Determine the (X, Y) coordinate at the center of the cell enclosing the given text.  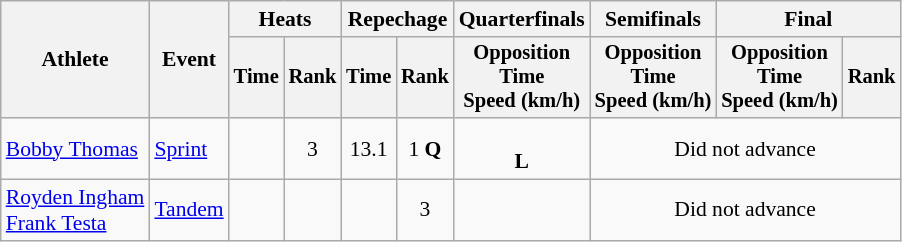
Bobby Thomas (76, 148)
Final (808, 19)
Royden InghamFrank Testa (76, 210)
Tandem (188, 210)
Event (188, 60)
L (522, 148)
13.1 (368, 148)
Semifinals (654, 19)
Heats (285, 19)
1 Q (425, 148)
Quarterfinals (522, 19)
Athlete (76, 60)
Sprint (188, 148)
Repechage (397, 19)
